Find where the given text appears and provide that cell's center as (X, Y) coordinate. 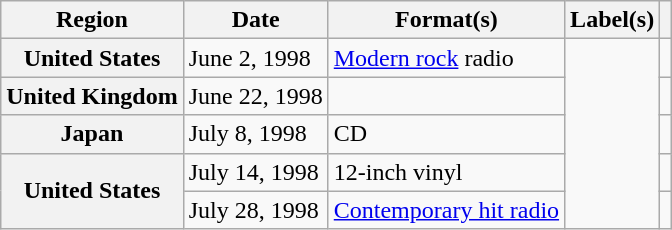
Modern rock radio (446, 58)
Japan (92, 134)
June 2, 1998 (256, 58)
July 8, 1998 (256, 134)
12-inch vinyl (446, 172)
Region (92, 20)
June 22, 1998 (256, 96)
July 14, 1998 (256, 172)
United Kingdom (92, 96)
Contemporary hit radio (446, 210)
CD (446, 134)
Label(s) (612, 20)
Date (256, 20)
July 28, 1998 (256, 210)
Format(s) (446, 20)
